For the text-containing cell, return its midpoint in [X, Y] coordinate format. 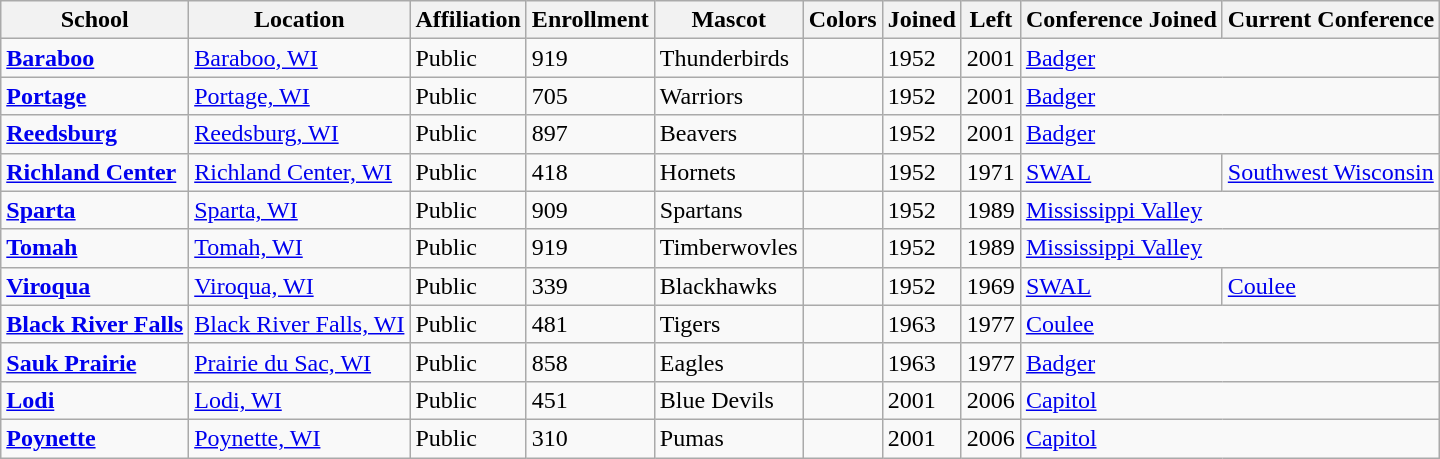
Richland Center, WI [300, 172]
Baraboo, WI [300, 58]
1971 [990, 172]
Southwest Wisconsin [1330, 172]
Affiliation [468, 20]
1969 [990, 286]
909 [590, 210]
School [95, 20]
Reedsburg [95, 134]
Joined [922, 20]
Lodi, WI [300, 400]
Lodi [95, 400]
Location [300, 20]
Portage [95, 96]
Mascot [728, 20]
Left [990, 20]
705 [590, 96]
Poynette, WI [300, 438]
Timberwovles [728, 248]
Viroqua [95, 286]
310 [590, 438]
Beavers [728, 134]
Tomah [95, 248]
Portage, WI [300, 96]
Enrollment [590, 20]
Richland Center [95, 172]
Sauk Prairie [95, 362]
Blackhawks [728, 286]
Conference Joined [1121, 20]
Colors [842, 20]
Current Conference [1330, 20]
Viroqua, WI [300, 286]
Sparta, WI [300, 210]
Thunderbirds [728, 58]
Reedsburg, WI [300, 134]
Spartans [728, 210]
Black River Falls, WI [300, 324]
Baraboo [95, 58]
339 [590, 286]
858 [590, 362]
Sparta [95, 210]
Poynette [95, 438]
Tigers [728, 324]
Hornets [728, 172]
Eagles [728, 362]
481 [590, 324]
Pumas [728, 438]
418 [590, 172]
451 [590, 400]
897 [590, 134]
Prairie du Sac, WI [300, 362]
Warriors [728, 96]
Black River Falls [95, 324]
Blue Devils [728, 400]
Tomah, WI [300, 248]
